Return (x, y) of the center of cell containing provided text 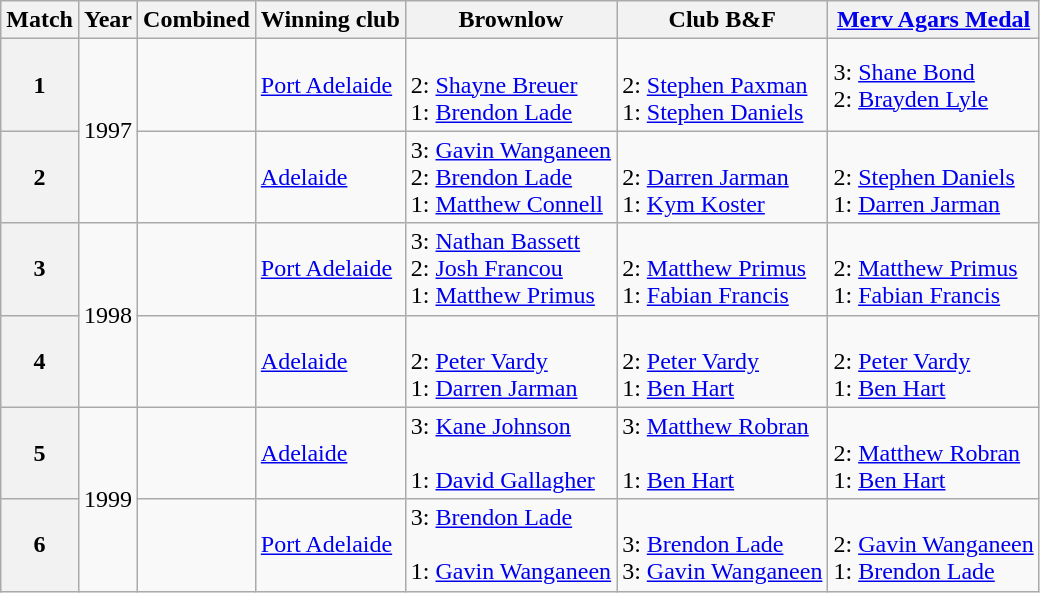
Winning club (330, 20)
1999 (108, 499)
1 (40, 85)
5 (40, 453)
3: Matthew Robran1: Ben Hart (722, 453)
3 (40, 269)
Club B&F (722, 20)
3: Gavin Wanganeen2: Brendon Lade1: Matthew Connell (510, 177)
6 (40, 545)
3: Shane Bond2: Brayden Lyle (934, 85)
2: Stephen Paxman1: Stephen Daniels (722, 85)
2: Peter Vardy1: Darren Jarman (510, 361)
3: Nathan Bassett2: Josh Francou1: Matthew Primus (510, 269)
Brownlow (510, 20)
2: Stephen Daniels1: Darren Jarman (934, 177)
Merv Agars Medal (934, 20)
2: Shayne Breuer1: Brendon Lade (510, 85)
2 (40, 177)
1997 (108, 131)
Combined (197, 20)
Match (40, 20)
2: Matthew Robran1: Ben Hart (934, 453)
Year (108, 20)
1998 (108, 315)
2: Darren Jarman1: Kym Koster (722, 177)
3: Kane Johnson1: David Gallagher (510, 453)
3: Brendon Lade1: Gavin Wanganeen (510, 545)
2: Gavin Wanganeen1: Brendon Lade (934, 545)
3: Brendon Lade3: Gavin Wanganeen (722, 545)
4 (40, 361)
